Detect which cell encompasses the target text, then output its (x, y) center coordinate. 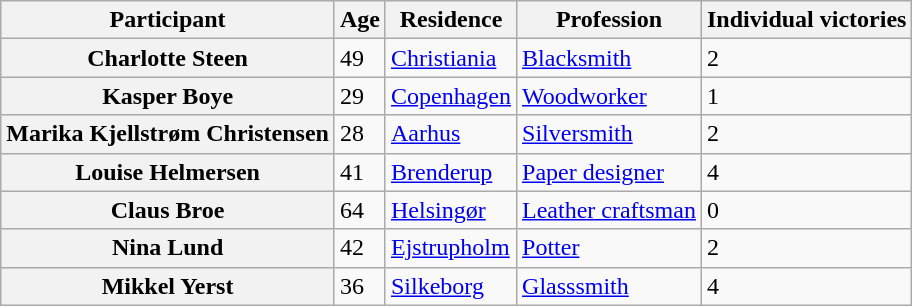
Aarhus (450, 134)
Kasper Boye (168, 96)
Marika Kjellstrøm Christensen (168, 134)
Silkeborg (450, 286)
0 (806, 210)
Individual victories (806, 20)
Charlotte Steen (168, 58)
Leather craftsman (610, 210)
Christiania (450, 58)
64 (360, 210)
Glasssmith (610, 286)
Louise Helmersen (168, 172)
Woodworker (610, 96)
29 (360, 96)
Copenhagen (450, 96)
Participant (168, 20)
Profession (610, 20)
42 (360, 248)
1 (806, 96)
Nina Lund (168, 248)
Blacksmith (610, 58)
Residence (450, 20)
Brenderup (450, 172)
Mikkel Yerst (168, 286)
Paper designer (610, 172)
Ejstrupholm (450, 248)
Claus Broe (168, 210)
49 (360, 58)
28 (360, 134)
Silversmith (610, 134)
Potter (610, 248)
Helsingør (450, 210)
Age (360, 20)
36 (360, 286)
41 (360, 172)
